Search for the cell housing the specified text and yield its (X, Y) center coordinate. 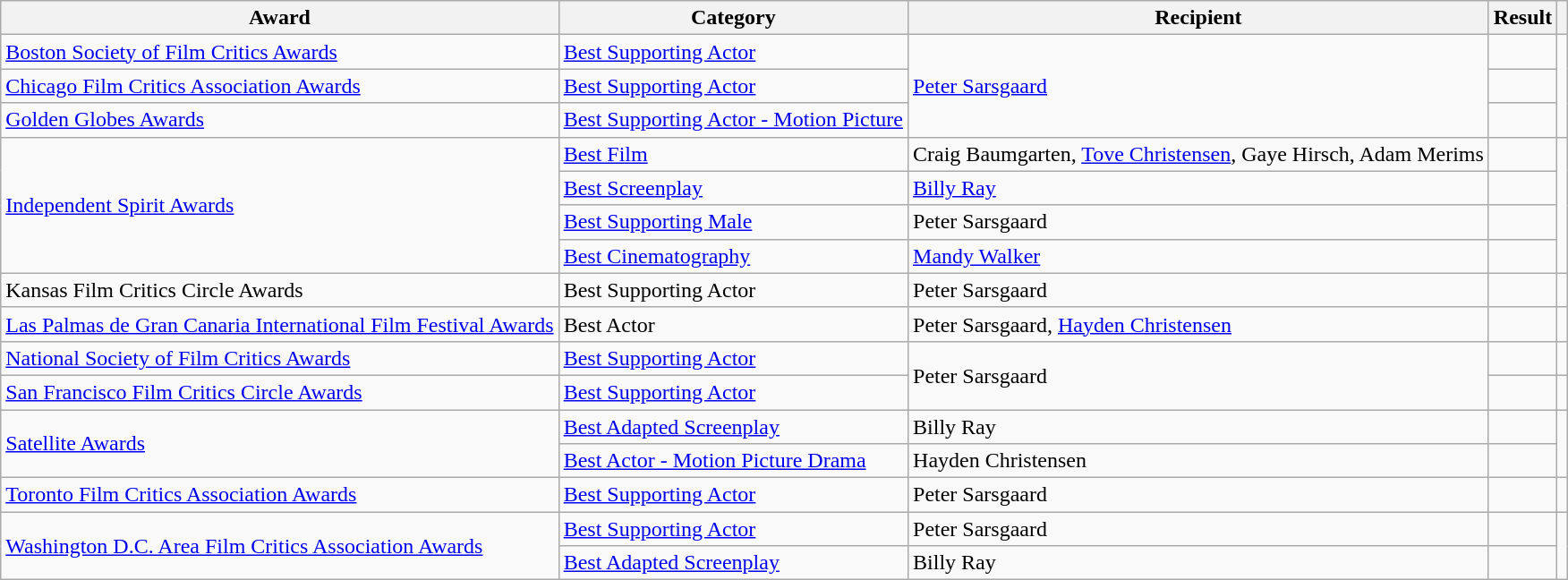
Category (733, 18)
Best Cinematography (733, 256)
Recipient (1199, 18)
Las Palmas de Gran Canaria International Film Festival Awards (279, 324)
Toronto Film Critics Association Awards (279, 495)
Best Actor - Motion Picture Drama (733, 461)
Boston Society of Film Critics Awards (279, 52)
San Francisco Film Critics Circle Awards (279, 392)
Hayden Christensen (1199, 461)
National Society of Film Critics Awards (279, 358)
Washington D.C. Area Film Critics Association Awards (279, 546)
Award (279, 18)
Satellite Awards (279, 444)
Peter Sarsgaard, Hayden Christensen (1199, 324)
Best Supporting Actor - Motion Picture (733, 120)
Best Supporting Male (733, 222)
Craig Baumgarten, Tove Christensen, Gaye Hirsch, Adam Merims (1199, 154)
Result (1522, 18)
Chicago Film Critics Association Awards (279, 86)
Mandy Walker (1199, 256)
Independent Spirit Awards (279, 205)
Kansas Film Critics Circle Awards (279, 290)
Golden Globes Awards (279, 120)
Best Film (733, 154)
Best Actor (733, 324)
Best Screenplay (733, 188)
